Identify which cell holds the provided text, then report its (x, y) central coordinate. 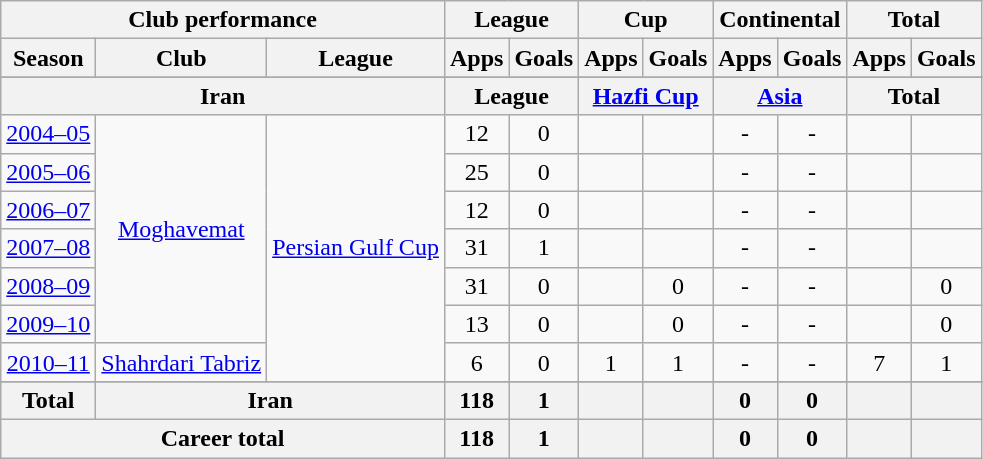
Season (48, 58)
2004–05 (48, 134)
2007–08 (48, 248)
2005–06 (48, 172)
2010–11 (48, 362)
Club performance (223, 20)
2006–07 (48, 210)
25 (476, 172)
Moghavemat (182, 229)
7 (879, 362)
6 (476, 362)
Hazfi Cup (646, 96)
Shahrdari Tabriz (182, 362)
Continental (780, 20)
Persian Gulf Cup (356, 248)
Career total (223, 438)
Cup (646, 20)
Asia (780, 96)
2009–10 (48, 324)
Club (182, 58)
13 (476, 324)
2008–09 (48, 286)
